Provide the (x, y) coordinate of the cell's center where the given text is located.  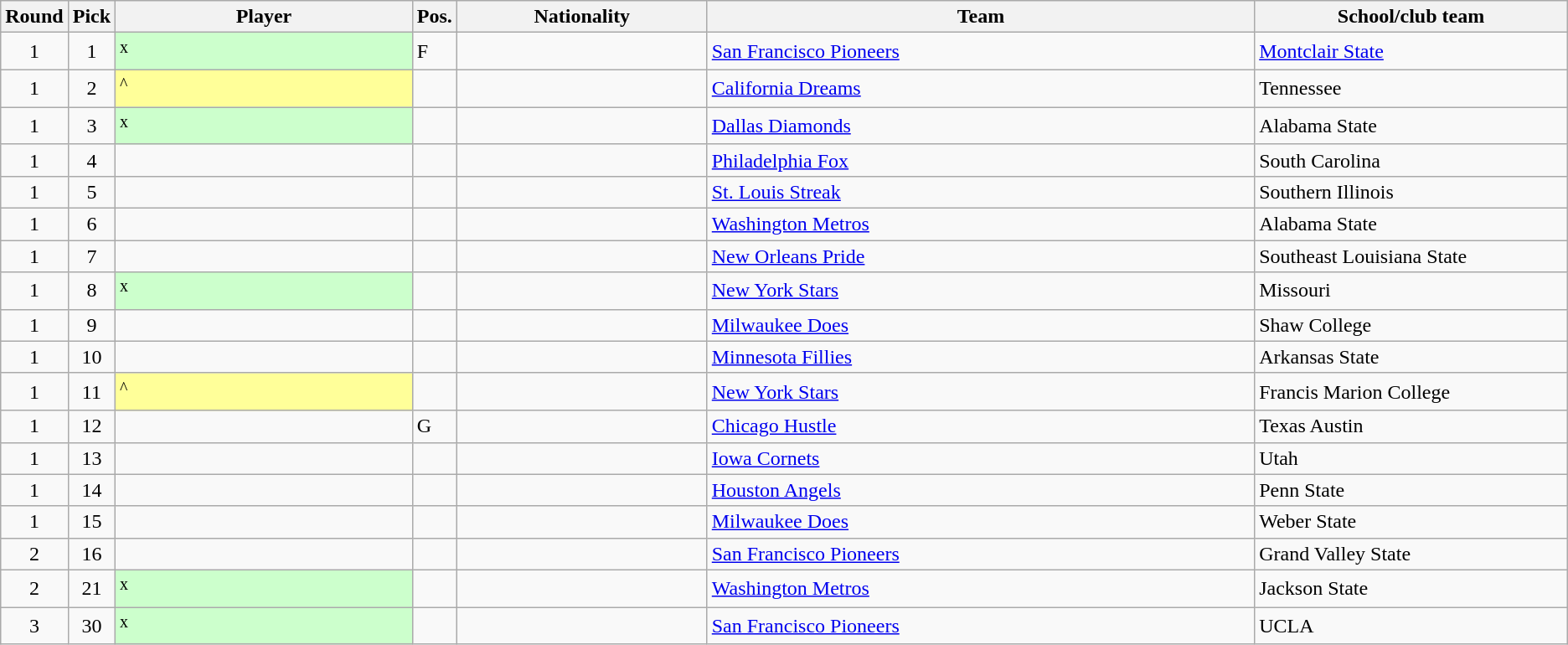
7 (91, 256)
Tennessee (1411, 89)
12 (91, 426)
Montclair State (1411, 52)
New Orleans Pride (980, 256)
Texas Austin (1411, 426)
15 (91, 522)
11 (91, 392)
Missouri (1411, 292)
School/club team (1411, 17)
21 (91, 588)
UCLA (1411, 627)
Philadelphia Fox (980, 160)
Nationality (581, 17)
Dallas Diamonds (980, 126)
8 (91, 292)
6 (91, 224)
Grand Valley State (1411, 554)
Weber State (1411, 522)
4 (91, 160)
16 (91, 554)
Pick (91, 17)
St. Louis Streak (980, 193)
Pos. (434, 17)
5 (91, 193)
F (434, 52)
Iowa Cornets (980, 458)
Southern Illinois (1411, 193)
9 (91, 325)
Penn State (1411, 490)
30 (91, 627)
Houston Angels (980, 490)
Team (980, 17)
Round (34, 17)
Player (265, 17)
South Carolina (1411, 160)
California Dreams (980, 89)
10 (91, 357)
Southeast Louisiana State (1411, 256)
Jackson State (1411, 588)
Utah (1411, 458)
G (434, 426)
Arkansas State (1411, 357)
14 (91, 490)
Francis Marion College (1411, 392)
Shaw College (1411, 325)
Minnesota Fillies (980, 357)
Chicago Hustle (980, 426)
13 (91, 458)
